Output the [x, y] coordinate of the center of the cell containing the given text.  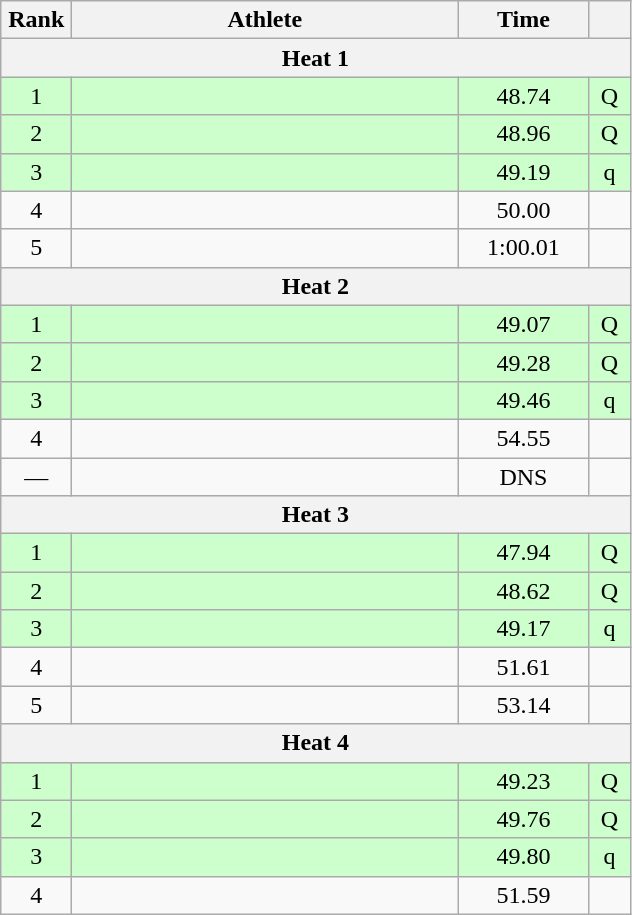
50.00 [524, 210]
48.74 [524, 96]
Heat 3 [316, 515]
49.17 [524, 629]
49.07 [524, 324]
49.80 [524, 857]
Athlete [265, 20]
51.61 [524, 667]
49.76 [524, 819]
Heat 1 [316, 58]
47.94 [524, 553]
48.96 [524, 134]
49.46 [524, 400]
1:00.01 [524, 248]
51.59 [524, 895]
54.55 [524, 438]
Time [524, 20]
Rank [36, 20]
DNS [524, 477]
— [36, 477]
53.14 [524, 705]
49.28 [524, 362]
48.62 [524, 591]
Heat 4 [316, 743]
49.23 [524, 781]
Heat 2 [316, 286]
49.19 [524, 172]
